Provide the (X, Y) coordinate of the cell's center where the given text is located.  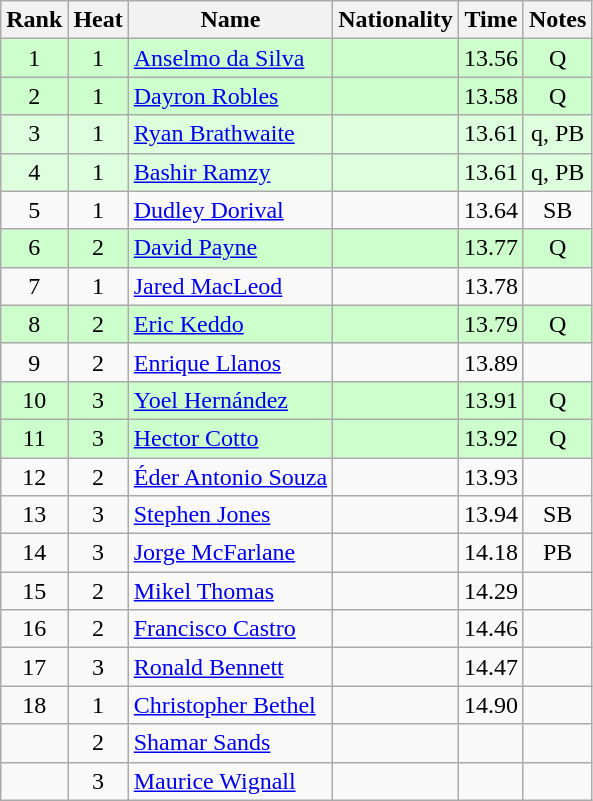
13 (34, 515)
13.79 (490, 324)
13.56 (490, 58)
Jorge McFarlane (230, 553)
13.91 (490, 400)
13.64 (490, 210)
14.29 (490, 591)
11 (34, 438)
Bashir Ramzy (230, 172)
Christopher Bethel (230, 705)
13.94 (490, 515)
14.90 (490, 705)
Ryan Brathwaite (230, 134)
Name (230, 20)
Eric Keddo (230, 324)
13.78 (490, 286)
14.18 (490, 553)
Anselmo da Silva (230, 58)
5 (34, 210)
Stephen Jones (230, 515)
8 (34, 324)
10 (34, 400)
Francisco Castro (230, 629)
17 (34, 667)
Yoel Hernández (230, 400)
13.77 (490, 248)
Ronald Bennett (230, 667)
15 (34, 591)
Shamar Sands (230, 743)
12 (34, 477)
14.46 (490, 629)
13.93 (490, 477)
Rank (34, 20)
Notes (557, 20)
4 (34, 172)
Mikel Thomas (230, 591)
18 (34, 705)
Enrique Llanos (230, 362)
Nationality (396, 20)
Heat (98, 20)
Dayron Robles (230, 96)
Dudley Dorival (230, 210)
13.89 (490, 362)
7 (34, 286)
David Payne (230, 248)
16 (34, 629)
14 (34, 553)
13.58 (490, 96)
14.47 (490, 667)
9 (34, 362)
PB (557, 553)
Time (490, 20)
Maurice Wignall (230, 781)
Jared MacLeod (230, 286)
Hector Cotto (230, 438)
13.92 (490, 438)
6 (34, 248)
Éder Antonio Souza (230, 477)
